Extract the (x, y) coordinate from the center of the cell holding the provided text.  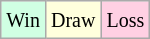
Draw (72, 20)
Win (24, 20)
Loss (126, 20)
